Scan for the cell matching the given text and deliver its (x, y) coordinate at center. 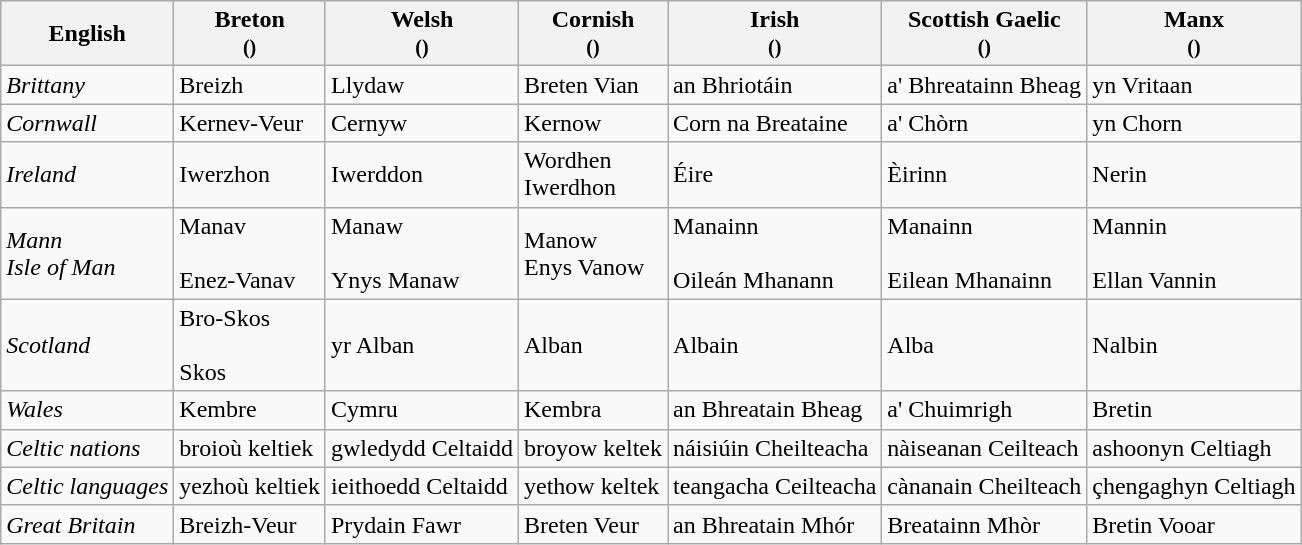
gwledydd Celtaidd (422, 448)
Prydain Fawr (422, 524)
Cornish() (594, 34)
Alba (984, 345)
Kembre (250, 410)
yethow keltek (594, 486)
a' Chòrn (984, 123)
ManavEnez-Vanav (250, 253)
an Bhriotáin (775, 85)
an Bhreatain Bheag (775, 410)
WordhenIwerdhon (594, 174)
a' Bhreatainn Bheag (984, 85)
yezhoù keltiek (250, 486)
Nerin (1194, 174)
Corn na Breataine (775, 123)
Bro-SkosSkos (250, 345)
yr Alban (422, 345)
teangacha Ceilteacha (775, 486)
Alban (594, 345)
nàiseanan Ceilteach (984, 448)
Llydaw (422, 85)
Scottish Gaelic() (984, 34)
yn Chorn (1194, 123)
Breizh-Veur (250, 524)
Great Britain (88, 524)
ashoonyn Celtiagh (1194, 448)
MannIsle of Man (88, 253)
Wales (88, 410)
ManainnOileán Mhanann (775, 253)
English (88, 34)
broioù keltiek (250, 448)
ManainnEilean Mhanainn (984, 253)
Kernow (594, 123)
Éire (775, 174)
Cornwall (88, 123)
Iwerzhon (250, 174)
Iwerddon (422, 174)
Èirinn (984, 174)
ieithoedd Celtaidd (422, 486)
Kembra (594, 410)
Breten Vian (594, 85)
çhengaghyn Celtiagh (1194, 486)
Welsh() (422, 34)
Celtic nations (88, 448)
broyow keltek (594, 448)
Celtic languages (88, 486)
ManninEllan Vannin (1194, 253)
Breatainn Mhòr (984, 524)
Bretin (1194, 410)
Nalbin (1194, 345)
Bretin Vooar (1194, 524)
yn Vritaan (1194, 85)
cànanain Cheilteach (984, 486)
Brittany (88, 85)
Scotland (88, 345)
ManawYnys Manaw (422, 253)
Cernyw (422, 123)
Kernev-Veur (250, 123)
ManowEnys Vanow (594, 253)
Breizh (250, 85)
Cymru (422, 410)
Albain (775, 345)
Breton() (250, 34)
an Bhreatain Mhór (775, 524)
Breten Veur (594, 524)
Irish() (775, 34)
Ireland (88, 174)
a' Chuimrigh (984, 410)
Manx() (1194, 34)
náisiúin Cheilteacha (775, 448)
